Locate the cell with the specified text and output its (x, y) center coordinate. 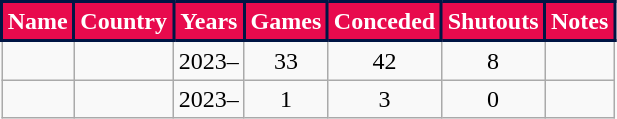
1 (286, 99)
33 (286, 60)
8 (492, 60)
42 (385, 60)
Notes (580, 22)
Country (124, 22)
Shutouts (492, 22)
Name (38, 22)
Conceded (385, 22)
Years (208, 22)
0 (492, 99)
3 (385, 99)
Games (286, 22)
